Output the [X, Y] coordinate of the center of the cell containing the given text.  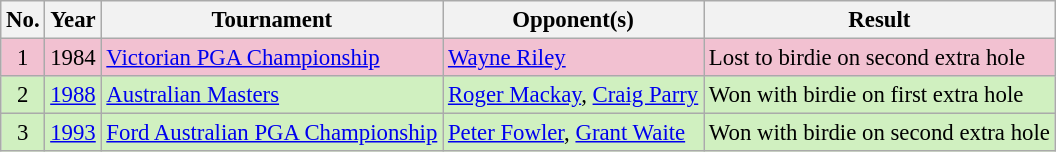
Won with birdie on second extra hole [880, 133]
3 [23, 133]
1 [23, 58]
Wayne Riley [574, 58]
2 [23, 95]
1984 [73, 58]
Victorian PGA Championship [272, 58]
Tournament [272, 20]
1988 [73, 95]
Peter Fowler, Grant Waite [574, 133]
Opponent(s) [574, 20]
Ford Australian PGA Championship [272, 133]
Won with birdie on first extra hole [880, 95]
Result [880, 20]
Roger Mackay, Craig Parry [574, 95]
No. [23, 20]
Australian Masters [272, 95]
Year [73, 20]
Lost to birdie on second extra hole [880, 58]
1993 [73, 133]
